Identify which cell holds the provided text, then report its [X, Y] central coordinate. 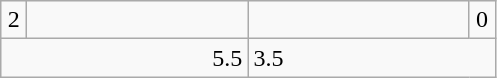
0 [482, 20]
3.5 [372, 58]
5.5 [124, 58]
2 [14, 20]
